Return the [X, Y] coordinate for the center point of the cell that contains the specified text.  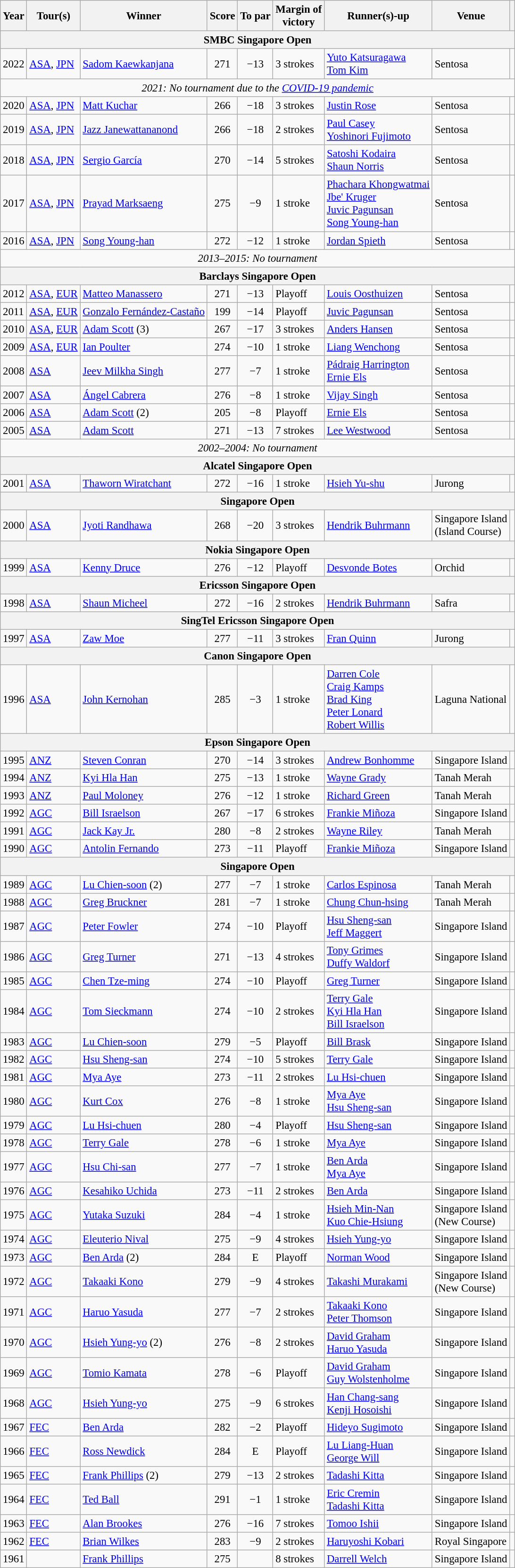
Song Young-han [143, 241]
2007 [14, 395]
1994 [14, 778]
Tour(s) [54, 16]
Lu Chien-soon [143, 1042]
David Graham Haruo Yasuda [378, 1343]
Takashi Murakami [378, 1281]
2013–2015: No tournament [257, 258]
Ericsson Singapore Open [257, 585]
8 strokes [299, 1559]
Jordan Spieth [378, 241]
1968 [14, 1403]
Royal Singapore [471, 1542]
1979 [14, 1126]
2012 [14, 293]
Paul Casey Yoshinori Fujimoto [378, 130]
1984 [14, 1011]
Ángel Cabrera [143, 395]
Lu Liang-Huan George Will [378, 1451]
Score [223, 16]
Adam Scott [143, 431]
283 [223, 1542]
Takaaki Kono [143, 1281]
Lee Westwood [378, 431]
Steven Conran [143, 760]
1974 [14, 1240]
Barclays Singapore Open [257, 276]
Orchid [471, 567]
Laguna National [471, 699]
Adam Scott (3) [143, 329]
1973 [14, 1257]
Safra [471, 603]
Kesahiko Uchida [143, 1191]
Ben Arda (2) [143, 1257]
Kenny Druce [143, 567]
Yutaka Suzuki [143, 1215]
2000 [14, 525]
Singapore Island(Island Course) [471, 525]
Runner(s)-up [378, 16]
2018 [14, 160]
1999 [14, 567]
Margin ofvictory [299, 16]
Louis Oosthuizen [378, 293]
SMBC Singapore Open [257, 40]
Juvic Pagunsan [378, 311]
1991 [14, 831]
Prayad Marksaeng [143, 204]
Terry Gale Kyi Hla Han Bill Israelson [378, 1011]
1996 [14, 699]
1982 [14, 1059]
1969 [14, 1373]
Year [14, 16]
Jeev Milkha Singh [143, 371]
−1 [256, 1500]
Hsu Chi-san [143, 1167]
199 [223, 311]
1988 [14, 902]
Ian Poulter [143, 347]
Justin Rose [378, 106]
Jazz Janewattananond [143, 130]
Antolin Fernando [143, 849]
Brian Wilkes [143, 1542]
Frank Phillips [143, 1559]
Ted Ball [143, 1500]
Peter Fowler [143, 926]
Matteo Manassero [143, 293]
Hsieh Yu-shu [378, 484]
SingTel Ericsson Singapore Open [257, 621]
2020 [14, 106]
Pádraig Harrington Ernie Els [378, 371]
2011 [14, 311]
Jack Kay Jr. [143, 831]
Carlos Espinosa [378, 884]
Liang Wenchong [378, 347]
Thaworn Wiratchant [143, 484]
Frank Phillips (2) [143, 1476]
2022 [14, 64]
−5 [256, 1042]
Tadashi Kitta [378, 1476]
282 [223, 1427]
2009 [14, 347]
1997 [14, 638]
Darrell Welch [378, 1559]
2001 [14, 484]
Wayne Riley [378, 831]
2010 [14, 329]
Paul Moloney [143, 796]
Phachara Khongwatmai Jbe' Kruger Juvic Pagunsan Song Young-han [378, 204]
1998 [14, 603]
1967 [14, 1427]
Alcatel Singapore Open [257, 466]
Ross Newdick [143, 1451]
1965 [14, 1476]
1975 [14, 1215]
−2 [256, 1427]
Canon Singapore Open [257, 656]
Ernie Els [378, 413]
2005 [14, 431]
Shaun Micheel [143, 603]
Fran Quinn [378, 638]
Yuto Katsuragawa Tom Kim [378, 64]
1989 [14, 884]
1962 [14, 1542]
2016 [14, 241]
Haruyoshi Kobari [378, 1542]
Andrew Bonhomme [378, 760]
1978 [14, 1143]
Tomio Kamata [143, 1373]
1990 [14, 849]
Zaw Moe [143, 638]
Kurt Cox [143, 1101]
David Graham Guy Wolstenholme [378, 1373]
Wayne Grady [378, 778]
1961 [14, 1559]
Bill Brask [378, 1042]
1983 [14, 1042]
1992 [14, 813]
281 [223, 902]
Eric Cremin Tadashi Kitta [378, 1500]
205 [223, 413]
Nokia Singapore Open [257, 550]
Bill Israelson [143, 813]
Sergio García [143, 160]
1971 [14, 1311]
1993 [14, 796]
Han Chang-sang Kenji Hosoishi [378, 1403]
Adam Scott (2) [143, 413]
Richard Green [378, 796]
1964 [14, 1500]
2019 [14, 130]
Tony Grimes Duffy Waldorf [378, 957]
2008 [14, 371]
1972 [14, 1281]
Kyi Hla Han [143, 778]
2021: No tournament due to the COVID-19 pandemic [257, 88]
Takaaki Kono Peter Thomson [378, 1311]
1985 [14, 981]
Mya Aye Hsu Sheng-san [378, 1101]
1995 [14, 760]
Tom Sieckmann [143, 1011]
Hsieh Yung-yo (2) [143, 1343]
Tomoo Ishii [378, 1524]
Desvonde Botes [378, 567]
Venue [471, 16]
1981 [14, 1077]
Hsu Sheng-san Jeff Maggert [378, 926]
291 [223, 1500]
Sadom Kaewkanjana [143, 64]
Satoshi Kodaira Shaun Norris [378, 160]
−20 [256, 525]
To par [256, 16]
1977 [14, 1167]
1976 [14, 1191]
Chen Tze-ming [143, 981]
Greg Bruckner [143, 902]
1966 [14, 1451]
Hideyo Sugimoto [378, 1427]
Ben Arda Mya Aye [378, 1167]
Gonzalo Fernández-Castaño [143, 311]
Alan Brookes [143, 1524]
1963 [14, 1524]
1987 [14, 926]
2017 [14, 204]
Lu Chien-soon (2) [143, 884]
Epson Singapore Open [257, 742]
Jyoti Randhawa [143, 525]
Haruo Yasuda [143, 1311]
2006 [14, 413]
Darren Cole Craig Kamps Brad King Peter Lonard Robert Willis [378, 699]
Matt Kuchar [143, 106]
268 [223, 525]
285 [223, 699]
Vijay Singh [378, 395]
1986 [14, 957]
Winner [143, 16]
−3 [256, 699]
John Kernohan [143, 699]
1970 [14, 1343]
Eleuterio Nival [143, 1240]
Anders Hansen [378, 329]
1980 [14, 1101]
2002–2004: No tournament [257, 448]
Hsieh Min-Nan Kuo Chie-Hsiung [378, 1215]
Norman Wood [378, 1257]
Chung Chun-hsing [378, 902]
